Find where the given text appears and provide that cell's center as [x, y] coordinate. 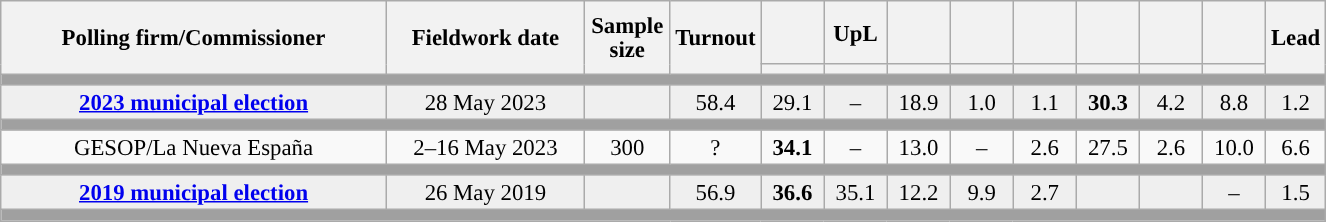
UpL [856, 32]
Sample size [627, 38]
GESOP/La Nueva España [194, 148]
27.5 [1108, 148]
2019 municipal election [194, 194]
26 May 2019 [485, 194]
Turnout [716, 38]
6.6 [1296, 148]
35.1 [856, 194]
1.1 [1044, 102]
1.5 [1296, 194]
28 May 2023 [485, 102]
2–16 May 2023 [485, 148]
300 [627, 148]
1.2 [1296, 102]
30.3 [1108, 102]
Polling firm/Commissioner [194, 38]
13.0 [918, 148]
Lead [1296, 38]
1.0 [982, 102]
56.9 [716, 194]
? [716, 148]
2023 municipal election [194, 102]
2.7 [1044, 194]
Fieldwork date [485, 38]
9.9 [982, 194]
29.1 [792, 102]
12.2 [918, 194]
18.9 [918, 102]
58.4 [716, 102]
34.1 [792, 148]
8.8 [1234, 102]
36.6 [792, 194]
4.2 [1170, 102]
10.0 [1234, 148]
